Extract the [X, Y] coordinate from the center of the cell holding the provided text.  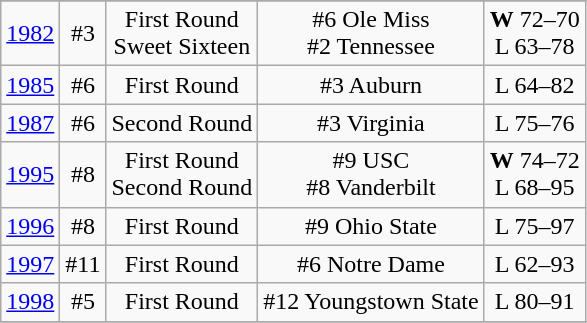
W 74–72L 68–95 [534, 174]
#5 [83, 302]
#9 Ohio State [371, 226]
1996 [30, 226]
1995 [30, 174]
#3 [83, 34]
First RoundSweet Sixteen [182, 34]
1982 [30, 34]
L 75–76 [534, 123]
1985 [30, 85]
#3 Auburn [371, 85]
#11 [83, 264]
First RoundSecond Round [182, 174]
1987 [30, 123]
L 64–82 [534, 85]
#3 Virginia [371, 123]
L 62–93 [534, 264]
L 75–97 [534, 226]
W 72–70L 63–78 [534, 34]
L 80–91 [534, 302]
#12 Youngstown State [371, 302]
#6 Notre Dame [371, 264]
Second Round [182, 123]
#6 Ole Miss#2 Tennessee [371, 34]
1998 [30, 302]
#9 USC#8 Vanderbilt [371, 174]
1997 [30, 264]
